Capture the cell that displays the provided text and extract its (x, y) central coordinate. 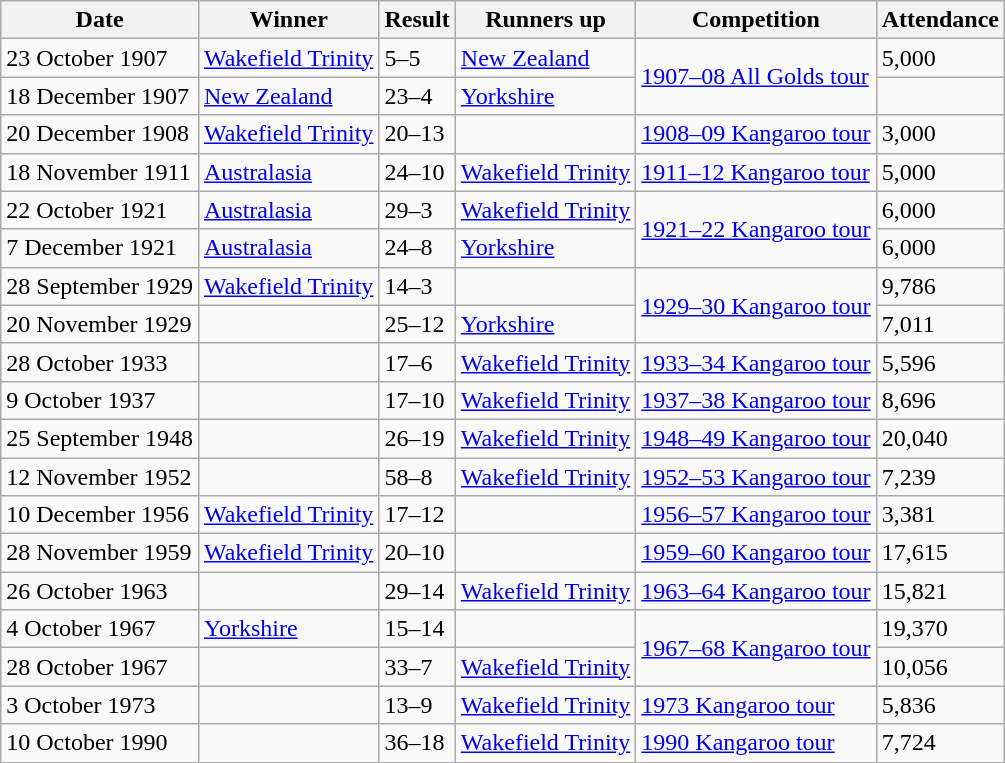
1948–49 Kangaroo tour (756, 438)
18 November 1911 (100, 172)
1911–12 Kangaroo tour (756, 172)
25 September 1948 (100, 438)
24–8 (417, 248)
Result (417, 20)
20,040 (940, 438)
24–10 (417, 172)
58–8 (417, 477)
1937–38 Kangaroo tour (756, 400)
26 October 1963 (100, 591)
7,239 (940, 477)
7,011 (940, 324)
25–12 (417, 324)
14–3 (417, 286)
20 December 1908 (100, 134)
29–3 (417, 210)
3 October 1973 (100, 705)
23 October 1907 (100, 58)
20–10 (417, 553)
1973 Kangaroo tour (756, 705)
20 November 1929 (100, 324)
5–5 (417, 58)
29–14 (417, 591)
9 October 1937 (100, 400)
17,615 (940, 553)
Competition (756, 20)
28 October 1967 (100, 667)
1963–64 Kangaroo tour (756, 591)
1952–53 Kangaroo tour (756, 477)
Date (100, 20)
10 October 1990 (100, 743)
9,786 (940, 286)
10 December 1956 (100, 515)
10,056 (940, 667)
Winner (288, 20)
7 December 1921 (100, 248)
18 December 1907 (100, 96)
1907–08 All Golds tour (756, 77)
1933–34 Kangaroo tour (756, 362)
Attendance (940, 20)
5,836 (940, 705)
4 October 1967 (100, 629)
17–10 (417, 400)
15,821 (940, 591)
28 November 1959 (100, 553)
12 November 1952 (100, 477)
1921–22 Kangaroo tour (756, 229)
1908–09 Kangaroo tour (756, 134)
17–6 (417, 362)
3,381 (940, 515)
20–13 (417, 134)
33–7 (417, 667)
3,000 (940, 134)
1990 Kangaroo tour (756, 743)
7,724 (940, 743)
1956–57 Kangaroo tour (756, 515)
15–14 (417, 629)
13–9 (417, 705)
1959–60 Kangaroo tour (756, 553)
19,370 (940, 629)
5,596 (940, 362)
8,696 (940, 400)
28 October 1933 (100, 362)
Runners up (545, 20)
28 September 1929 (100, 286)
26–19 (417, 438)
1967–68 Kangaroo tour (756, 648)
17–12 (417, 515)
36–18 (417, 743)
22 October 1921 (100, 210)
1929–30 Kangaroo tour (756, 305)
23–4 (417, 96)
